Identify which cell holds the provided text, then report its [X, Y] central coordinate. 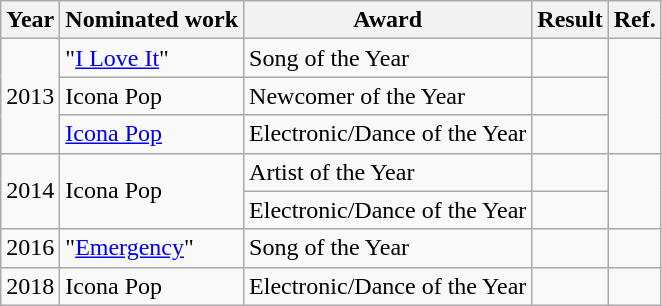
Award [388, 20]
"I Love It" [152, 58]
Year [30, 20]
2013 [30, 96]
Ref. [634, 20]
Artist of the Year [388, 172]
2018 [30, 286]
Newcomer of the Year [388, 96]
Result [570, 20]
"Emergency" [152, 248]
Nominated work [152, 20]
2014 [30, 191]
2016 [30, 248]
